Scan for the cell matching the given text and deliver its [X, Y] coordinate at center. 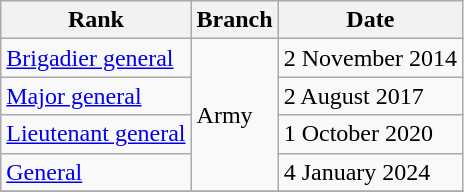
Brigadier general [96, 58]
Major general [96, 96]
Branch [234, 20]
4 January 2024 [370, 172]
Lieutenant general [96, 134]
2 August 2017 [370, 96]
1 October 2020 [370, 134]
Date [370, 20]
2 November 2014 [370, 58]
General [96, 172]
Rank [96, 20]
Army [234, 115]
